Extract the [X, Y] coordinate from the center of the cell holding the provided text.  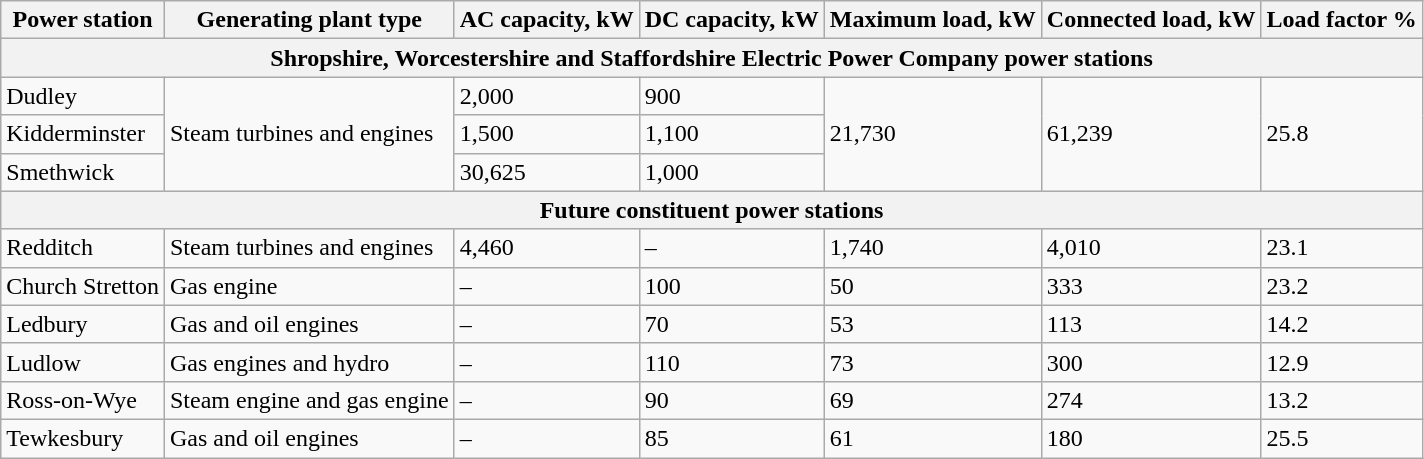
Smethwick [83, 172]
Redditch [83, 248]
2,000 [546, 96]
90 [732, 400]
Steam engine and gas engine [309, 400]
Dudley [83, 96]
61,239 [1151, 134]
333 [1151, 286]
AC capacity, kW [546, 20]
30,625 [546, 172]
73 [932, 362]
70 [732, 324]
61 [932, 438]
23.2 [1342, 286]
Shropshire, Worcestershire and Staffordshire Electric Power Company power stations [712, 58]
Gas engine [309, 286]
23.1 [1342, 248]
Ledbury [83, 324]
110 [732, 362]
85 [732, 438]
50 [932, 286]
Kidderminster [83, 134]
69 [932, 400]
1,740 [932, 248]
1,000 [732, 172]
25.8 [1342, 134]
Ross-on-Wye [83, 400]
53 [932, 324]
300 [1151, 362]
Future constituent power stations [712, 210]
1,100 [732, 134]
Maximum load, kW [932, 20]
Gas engines and hydro [309, 362]
12.9 [1342, 362]
Load factor % [1342, 20]
113 [1151, 324]
Tewkesbury [83, 438]
Ludlow [83, 362]
25.5 [1342, 438]
100 [732, 286]
274 [1151, 400]
DC capacity, kW [732, 20]
13.2 [1342, 400]
4,460 [546, 248]
14.2 [1342, 324]
Connected load, kW [1151, 20]
21,730 [932, 134]
900 [732, 96]
Church Stretton [83, 286]
Power station [83, 20]
4,010 [1151, 248]
180 [1151, 438]
Generating plant type [309, 20]
1,500 [546, 134]
